Find where the given text appears and provide that cell's center as [X, Y] coordinate. 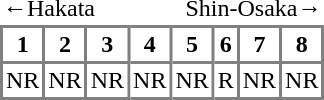
6 [228, 43]
5 [193, 43]
8 [303, 43]
R [228, 80]
1 [22, 43]
4 [151, 43]
7 [261, 43]
2 [66, 43]
3 [109, 43]
